For the text-containing cell, return its midpoint in (X, Y) coordinate format. 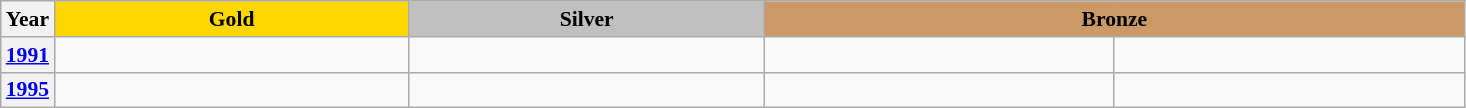
Bronze (1114, 19)
Year (28, 19)
Silver (586, 19)
1991 (28, 55)
Gold (232, 19)
1995 (28, 90)
